Output the [x, y] coordinate of the center of the cell containing the given text.  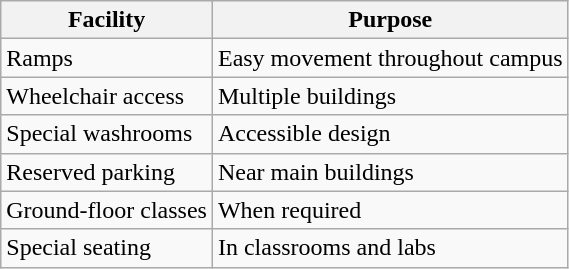
In classrooms and labs [390, 248]
Purpose [390, 20]
Wheelchair access [107, 96]
Special washrooms [107, 134]
Easy movement throughout campus [390, 58]
Reserved parking [107, 172]
Accessible design [390, 134]
Ramps [107, 58]
Special seating [107, 248]
When required [390, 210]
Facility [107, 20]
Multiple buildings [390, 96]
Ground-floor classes [107, 210]
Near main buildings [390, 172]
